Return the [x, y] coordinate for the center point of the cell that contains the specified text.  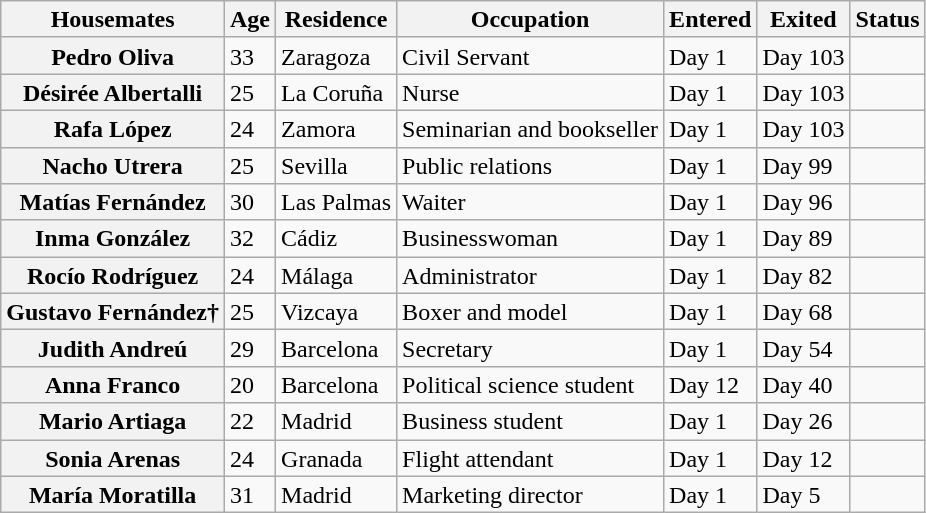
Málaga [336, 276]
Anna Franco [113, 384]
Political science student [530, 384]
Business student [530, 422]
Cádiz [336, 238]
Seminarian and bookseller [530, 128]
Waiter [530, 202]
Day 96 [804, 202]
Day 89 [804, 238]
Zaragoza [336, 56]
Residence [336, 20]
Rocío Rodríguez [113, 276]
Day 68 [804, 312]
Administrator [530, 276]
Secretary [530, 348]
Day 54 [804, 348]
Matías Fernández [113, 202]
Las Palmas [336, 202]
Pedro Oliva [113, 56]
Day 26 [804, 422]
Day 99 [804, 166]
Judith Andreú [113, 348]
20 [250, 384]
Mario Artiaga [113, 422]
Boxer and model [530, 312]
Rafa López [113, 128]
Nurse [530, 92]
Businesswoman [530, 238]
31 [250, 494]
Civil Servant [530, 56]
30 [250, 202]
Housemates [113, 20]
María Moratilla [113, 494]
Occupation [530, 20]
Status [888, 20]
Day 82 [804, 276]
Sevilla [336, 166]
La Coruña [336, 92]
33 [250, 56]
Zamora [336, 128]
Granada [336, 458]
Désirée Albertalli [113, 92]
Public relations [530, 166]
Day 40 [804, 384]
Sonia Arenas [113, 458]
Gustavo Fernández† [113, 312]
Flight attendant [530, 458]
32 [250, 238]
Exited [804, 20]
Day 5 [804, 494]
Marketing director [530, 494]
Age [250, 20]
Nacho Utrera [113, 166]
Inma González [113, 238]
Vizcaya [336, 312]
Entered [710, 20]
29 [250, 348]
22 [250, 422]
